Return [X, Y] of the center of cell containing provided text 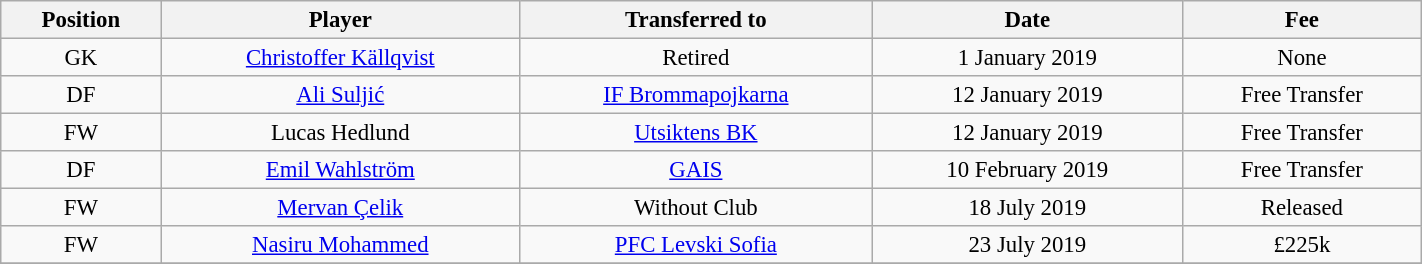
Utsiktens BK [696, 133]
PFC Levski Sofia [696, 245]
Ali Suljić [340, 95]
IF Brommapojkarna [696, 95]
Lucas Hedlund [340, 133]
Retired [696, 58]
10 February 2019 [1027, 170]
Christoffer Källqvist [340, 58]
18 July 2019 [1027, 208]
Mervan Çelik [340, 208]
Date [1027, 20]
GAIS [696, 170]
Player [340, 20]
Nasiru Mohammed [340, 245]
GK [81, 58]
Without Club [696, 208]
Transferred to [696, 20]
1 January 2019 [1027, 58]
Released [1302, 208]
None [1302, 58]
Emil Wahlström [340, 170]
Fee [1302, 20]
Position [81, 20]
23 July 2019 [1027, 245]
£225k [1302, 245]
